Pinpoint the cell where the given text exists, returning its [X, Y] midpoint coordinate. 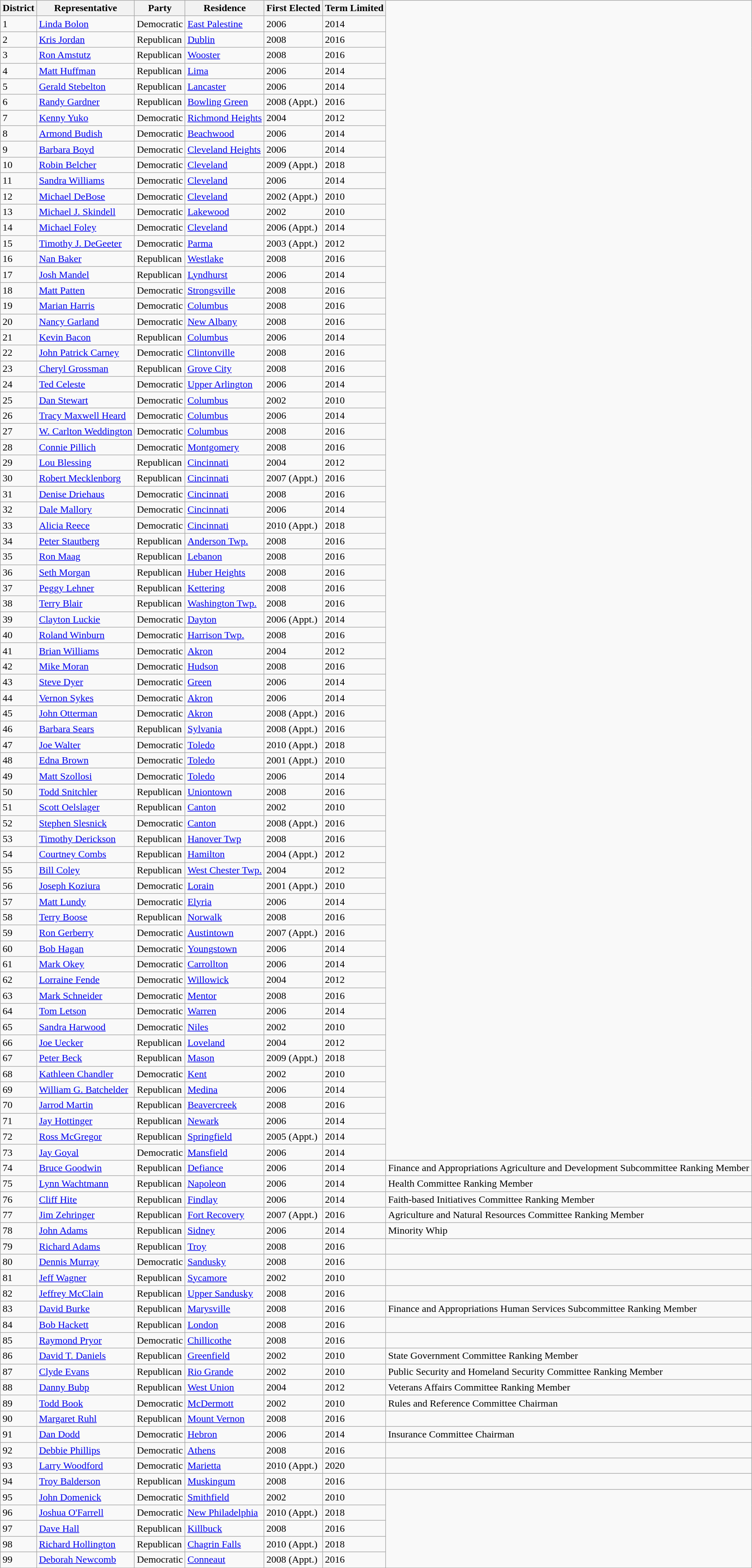
Barbara Sears [86, 729]
New Philadelphia [225, 1513]
Public Security and Homeland Security Committee Ranking Member [568, 1372]
Richard Adams [86, 1246]
5 [19, 86]
Residence [225, 8]
20 [19, 322]
Ted Celeste [86, 384]
62 [19, 980]
70 [19, 1105]
Bowling Green [225, 102]
Terry Boose [86, 917]
22 [19, 353]
Alicia Reece [86, 525]
Hanover Twp [225, 839]
Clintonville [225, 353]
92 [19, 1450]
Danny Bubp [86, 1387]
38 [19, 604]
84 [19, 1325]
Veterans Affairs Committee Ranking Member [568, 1387]
Peter Stautberg [86, 541]
Lou Blessing [86, 463]
7 [19, 118]
83 [19, 1309]
50 [19, 792]
Kris Jordan [86, 40]
Cliff Hite [86, 1199]
Dan Stewart [86, 400]
Hudson [225, 666]
William G. Batchelder [86, 1090]
Mentor [225, 996]
Bob Hackett [86, 1325]
Athens [225, 1450]
Roland Winburn [86, 635]
Ross McGregor [86, 1136]
45 [19, 714]
Sandra Williams [86, 180]
Nan Baker [86, 259]
Springfield [225, 1136]
82 [19, 1293]
26 [19, 415]
Terry Blair [86, 604]
Brian Williams [86, 651]
99 [19, 1560]
Green [225, 682]
79 [19, 1246]
18 [19, 290]
Richmond Heights [225, 118]
89 [19, 1403]
Medina [225, 1090]
55 [19, 870]
Cleveland Heights [225, 149]
New Albany [225, 322]
Upper Arlington [225, 384]
Muskingum [225, 1482]
Jay Goyal [86, 1152]
Courtney Combs [86, 854]
Jarrod Martin [86, 1105]
Dublin [225, 40]
Armond Budish [86, 133]
London [225, 1325]
Mark Schneider [86, 996]
15 [19, 243]
West Chester Twp. [225, 870]
Debbie Phillips [86, 1450]
Robert Mecklenborg [86, 478]
90 [19, 1419]
Huber Heights [225, 572]
Grove City [225, 369]
Randy Gardner [86, 102]
Gerald Stebelton [86, 86]
16 [19, 259]
46 [19, 729]
Ron Amstutz [86, 55]
37 [19, 588]
Lynn Wachtmann [86, 1183]
Barbara Boyd [86, 149]
Mike Moran [86, 666]
49 [19, 776]
Stephen Slesnick [86, 823]
John Domenick [86, 1497]
Faith-based Initiatives Committee Ranking Member [568, 1199]
66 [19, 1043]
Mason [225, 1058]
67 [19, 1058]
65 [19, 1027]
East Palestine [225, 24]
76 [19, 1199]
Peter Beck [86, 1058]
40 [19, 635]
Defiance [225, 1168]
11 [19, 180]
21 [19, 337]
Hamilton [225, 854]
44 [19, 698]
30 [19, 478]
31 [19, 494]
Westlake [225, 259]
Willowick [225, 980]
Anderson Twp. [225, 541]
Joshua O'Farrell [86, 1513]
Chillicothe [225, 1340]
Rules and Reference Committee Chairman [568, 1403]
John Otterman [86, 714]
25 [19, 400]
3 [19, 55]
Clayton Luckie [86, 619]
Harrison Twp. [225, 635]
43 [19, 682]
David T. Daniels [86, 1356]
33 [19, 525]
Mark Okey [86, 964]
86 [19, 1356]
Lakewood [225, 212]
Peggy Lehner [86, 588]
59 [19, 933]
Fort Recovery [225, 1215]
2004 (Appt.) [293, 854]
Kettering [225, 588]
Ron Gerberry [86, 933]
Joseph Koziura [86, 886]
42 [19, 666]
64 [19, 1011]
4 [19, 71]
Jeffrey McClain [86, 1293]
Findlay [225, 1199]
Smithfield [225, 1497]
Edna Brown [86, 761]
36 [19, 572]
2002 (Appt.) [293, 196]
Killbuck [225, 1528]
Newark [225, 1121]
72 [19, 1136]
29 [19, 463]
56 [19, 886]
John Adams [86, 1231]
Josh Mandel [86, 275]
Larry Woodford [86, 1466]
8 [19, 133]
West Union [225, 1387]
Kenny Yuko [86, 118]
Jeff Wagner [86, 1278]
85 [19, 1340]
McDermott [225, 1403]
Conneaut [225, 1560]
Finance and Appropriations Agriculture and Development Subcommittee Ranking Member [568, 1168]
98 [19, 1544]
Margaret Ruhl [86, 1419]
Term Limited [354, 8]
Beachwood [225, 133]
John Patrick Carney [86, 353]
Party [160, 8]
Steve Dyer [86, 682]
Dale Mallory [86, 510]
Tracy Maxwell Heard [86, 415]
10 [19, 165]
53 [19, 839]
35 [19, 557]
Agriculture and Natural Resources Committee Ranking Member [568, 1215]
Seth Morgan [86, 572]
Ron Maag [86, 557]
Minority Whip [568, 1231]
17 [19, 275]
Kent [225, 1074]
2 [19, 40]
1 [19, 24]
Lorraine Fende [86, 980]
Austintown [225, 933]
State Government Committee Ranking Member [568, 1356]
77 [19, 1215]
Matt Lundy [86, 901]
Hebron [225, 1434]
Richard Hollington [86, 1544]
David Burke [86, 1309]
Lancaster [225, 86]
Insurance Committee Chairman [568, 1434]
19 [19, 306]
Kathleen Chandler [86, 1074]
94 [19, 1482]
Sidney [225, 1231]
97 [19, 1528]
Lebanon [225, 557]
75 [19, 1183]
Upper Sandusky [225, 1293]
93 [19, 1466]
61 [19, 964]
W. Carlton Weddington [86, 431]
Linda Bolon [86, 24]
Marian Harris [86, 306]
Timothy Derickson [86, 839]
Dennis Murray [86, 1262]
68 [19, 1074]
Timothy J. DeGeeter [86, 243]
Loveland [225, 1043]
Warren [225, 1011]
88 [19, 1387]
57 [19, 901]
Sylvania [225, 729]
13 [19, 212]
Sycamore [225, 1278]
12 [19, 196]
6 [19, 102]
Tom Letson [86, 1011]
Mount Vernon [225, 1419]
9 [19, 149]
95 [19, 1497]
Bob Hagan [86, 948]
Sandra Harwood [86, 1027]
Washington Twp. [225, 604]
Deborah Newcomb [86, 1560]
41 [19, 651]
Bruce Goodwin [86, 1168]
Wooster [225, 55]
58 [19, 917]
60 [19, 948]
87 [19, 1372]
Nancy Garland [86, 322]
96 [19, 1513]
Elyria [225, 901]
Dan Dodd [86, 1434]
39 [19, 619]
Matt Szollosi [86, 776]
Norwalk [225, 917]
2003 (Appt.) [293, 243]
Michael Foley [86, 228]
Health Committee Ranking Member [568, 1183]
63 [19, 996]
Matt Patten [86, 290]
Connie Pillich [86, 447]
Matt Huffman [86, 71]
51 [19, 807]
74 [19, 1168]
Todd Snitchler [86, 792]
81 [19, 1278]
48 [19, 761]
24 [19, 384]
Robin Belcher [86, 165]
Montgomery [225, 447]
Uniontown [225, 792]
Vernon Sykes [86, 698]
27 [19, 431]
Troy [225, 1246]
80 [19, 1262]
Jim Zehringer [86, 1215]
First Elected [293, 8]
Dayton [225, 619]
Sandusky [225, 1262]
Niles [225, 1027]
Todd Book [86, 1403]
Beavercreek [225, 1105]
Lima [225, 71]
78 [19, 1231]
Michael DeBose [86, 196]
Cheryl Grossman [86, 369]
14 [19, 228]
Lyndhurst [225, 275]
47 [19, 745]
Joe Uecker [86, 1043]
Jay Hottinger [86, 1121]
91 [19, 1434]
Michael J. Skindell [86, 212]
28 [19, 447]
Strongsville [225, 290]
Denise Driehaus [86, 494]
Clyde Evans [86, 1372]
71 [19, 1121]
52 [19, 823]
34 [19, 541]
Mansfield [225, 1152]
69 [19, 1090]
District [19, 8]
Youngstown [225, 948]
Troy Balderson [86, 1482]
Greenfield [225, 1356]
32 [19, 510]
Rio Grande [225, 1372]
Lorain [225, 886]
Finance and Appropriations Human Services Subcommittee Ranking Member [568, 1309]
Napoleon [225, 1183]
Carrollton [225, 964]
Marietta [225, 1466]
Marysville [225, 1309]
2005 (Appt.) [293, 1136]
Dave Hall [86, 1528]
Chagrin Falls [225, 1544]
Scott Oelslager [86, 807]
Bill Coley [86, 870]
Parma [225, 243]
2020 [354, 1466]
Raymond Pryor [86, 1340]
73 [19, 1152]
23 [19, 369]
Joe Walter [86, 745]
Kevin Bacon [86, 337]
54 [19, 854]
Representative [86, 8]
